For the text-containing cell, return its midpoint in (x, y) coordinate format. 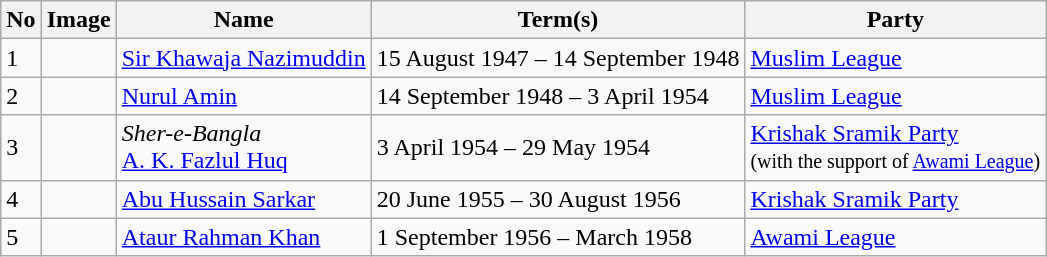
Krishak Sramik Party (896, 199)
3 (21, 148)
2 (21, 96)
Name (244, 20)
Term(s) (558, 20)
Ataur Rahman Khan (244, 237)
3 April 1954 – 29 May 1954 (558, 148)
Awami League (896, 237)
Nurul Amin (244, 96)
Party (896, 20)
20 June 1955 – 30 August 1956 (558, 199)
15 August 1947 – 14 September 1948 (558, 58)
1 September 1956 – March 1958 (558, 237)
No (21, 20)
5 (21, 237)
4 (21, 199)
14 September 1948 – 3 April 1954 (558, 96)
Sher-e-BanglaA. K. Fazlul Huq (244, 148)
Sir Khawaja Nazimuddin (244, 58)
Abu Hussain Sarkar (244, 199)
Image (78, 20)
Krishak Sramik Party (with the support of Awami League) (896, 148)
1 (21, 58)
